Return (x, y) of the center of cell containing provided text 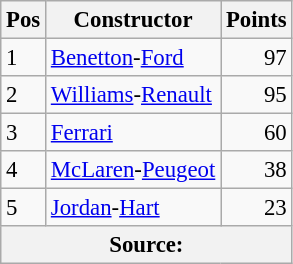
60 (256, 133)
Jordan-Hart (134, 208)
38 (256, 170)
Ferrari (134, 133)
Points (256, 20)
23 (256, 208)
McLaren-Peugeot (134, 170)
95 (256, 95)
Williams-Renault (134, 95)
2 (24, 95)
4 (24, 170)
5 (24, 208)
3 (24, 133)
Pos (24, 20)
Benetton-Ford (134, 58)
Source: (146, 245)
Constructor (134, 20)
97 (256, 58)
1 (24, 58)
